Return (x, y) of the center of cell containing provided text 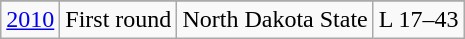
First round (118, 20)
North Dakota State (275, 20)
L 17–43 (418, 20)
2010 (30, 20)
